Pinpoint the cell where the given text exists, returning its (x, y) midpoint coordinate. 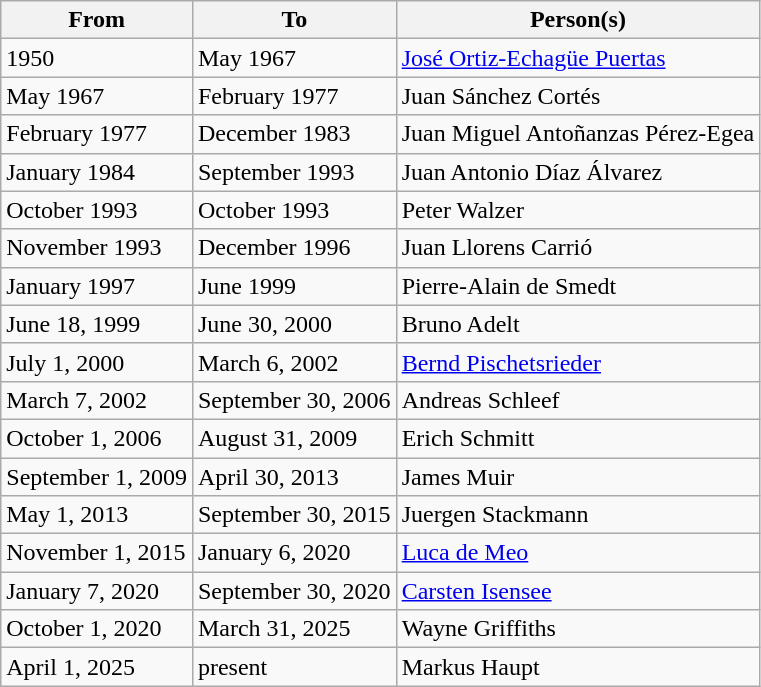
September 30, 2015 (294, 515)
Peter Walzer (578, 210)
Markus Haupt (578, 667)
Luca de Meo (578, 553)
Juan Llorens Carrió (578, 248)
April 1, 2025 (97, 667)
1950 (97, 58)
March 31, 2025 (294, 629)
José Ortiz-Echagüe Puertas (578, 58)
Juan Antonio Díaz Álvarez (578, 172)
July 1, 2000 (97, 362)
September 1993 (294, 172)
March 6, 2002 (294, 362)
March 7, 2002 (97, 400)
August 31, 2009 (294, 438)
Person(s) (578, 20)
January 1997 (97, 286)
Wayne Griffiths (578, 629)
Carsten Isensee (578, 591)
December 1983 (294, 134)
Juergen Stackmann (578, 515)
January 7, 2020 (97, 591)
Pierre-Alain de Smedt (578, 286)
November 1, 2015 (97, 553)
Bruno Adelt (578, 324)
Andreas Schleef (578, 400)
Juan Miguel Antoñanzas Pérez-Egea (578, 134)
From (97, 20)
June 18, 1999 (97, 324)
January 1984 (97, 172)
Bernd Pischetsrieder (578, 362)
September 30, 2006 (294, 400)
December 1996 (294, 248)
James Muir (578, 477)
April 30, 2013 (294, 477)
May 1, 2013 (97, 515)
Juan Sánchez Cortés (578, 96)
September 1, 2009 (97, 477)
October 1, 2006 (97, 438)
Erich Schmitt (578, 438)
present (294, 667)
June 1999 (294, 286)
To (294, 20)
January 6, 2020 (294, 553)
November 1993 (97, 248)
June 30, 2000 (294, 324)
October 1, 2020 (97, 629)
September 30, 2020 (294, 591)
